From the cell containing the given text, extract its center point as [X, Y] coordinate. 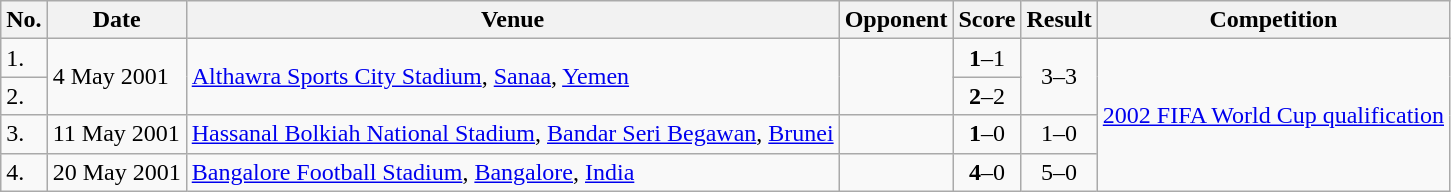
Opponent [896, 20]
Result [1059, 20]
3. [24, 134]
4–0 [987, 172]
Date [116, 20]
No. [24, 20]
11 May 2001 [116, 134]
4. [24, 172]
Score [987, 20]
2. [24, 96]
3–3 [1059, 77]
4 May 2001 [116, 77]
Competition [1273, 20]
2002 FIFA World Cup qualification [1273, 115]
20 May 2001 [116, 172]
2–2 [987, 96]
Venue [512, 20]
Hassanal Bolkiah National Stadium, Bandar Seri Begawan, Brunei [512, 134]
1. [24, 58]
1–1 [987, 58]
Bangalore Football Stadium, Bangalore, India [512, 172]
5–0 [1059, 172]
Althawra Sports City Stadium, Sanaa, Yemen [512, 77]
